Search for the cell housing the specified text and yield its [X, Y] center coordinate. 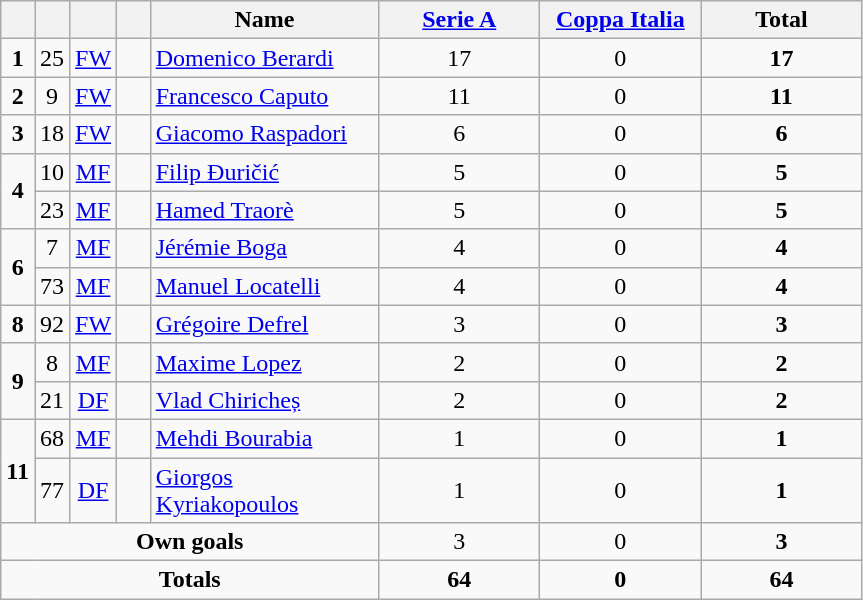
25 [52, 58]
Mehdi Bourabia [264, 438]
Grégoire Defrel [264, 324]
Manuel Locatelli [264, 286]
10 [52, 172]
92 [52, 324]
Hamed Traorè [264, 210]
Francesco Caputo [264, 96]
73 [52, 286]
Totals [190, 580]
77 [52, 490]
Name [264, 20]
Total [782, 20]
Vlad Chiricheș [264, 400]
Maxime Lopez [264, 362]
Jérémie Boga [264, 248]
Giacomo Raspadori [264, 134]
7 [52, 248]
68 [52, 438]
Coppa Italia [620, 20]
23 [52, 210]
18 [52, 134]
Giorgos Kyriakopoulos [264, 490]
Domenico Berardi [264, 58]
Filip Đuričić [264, 172]
Own goals [190, 542]
21 [52, 400]
Serie A [460, 20]
